Provide the [X, Y] coordinate of the cell's center where the given text is located.  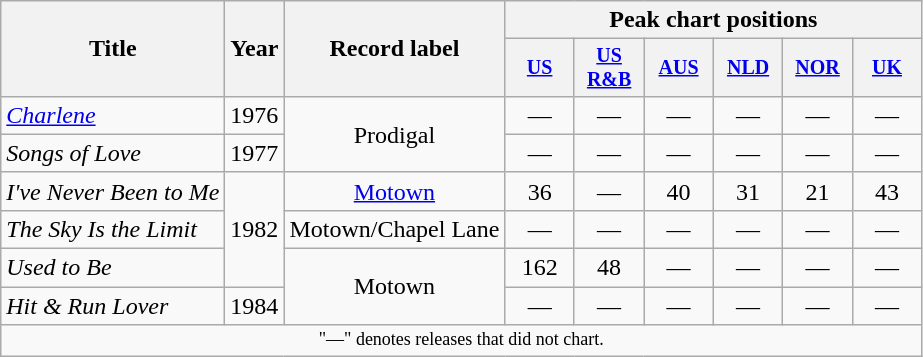
Title [113, 49]
36 [540, 191]
Year [254, 49]
NOR [818, 68]
"—" denotes releases that did not chart. [462, 340]
40 [678, 191]
1977 [254, 153]
31 [748, 191]
Songs of Love [113, 153]
Charlene [113, 115]
I've Never Been to Me [113, 191]
Motown/Chapel Lane [394, 229]
1982 [254, 229]
AUS [678, 68]
The Sky Is the Limit [113, 229]
Prodigal [394, 134]
US R&B [608, 68]
Peak chart positions [714, 20]
NLD [748, 68]
Used to Be [113, 268]
43 [886, 191]
162 [540, 268]
48 [608, 268]
Record label [394, 49]
US [540, 68]
1976 [254, 115]
21 [818, 191]
UK [886, 68]
Hit & Run Lover [113, 306]
1984 [254, 306]
